For the text-containing cell, return its midpoint in (X, Y) coordinate format. 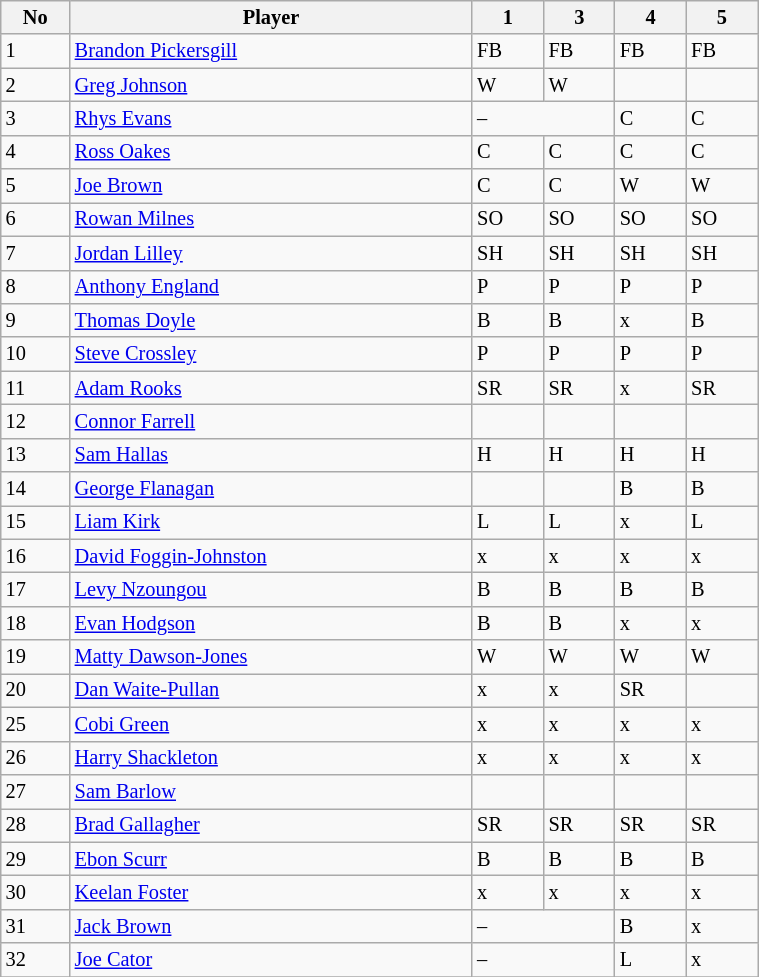
Connor Farrell (271, 421)
Jack Brown (271, 926)
27 (36, 791)
Rowan Milnes (271, 219)
Dan Waite-Pullan (271, 690)
Brandon Pickersgill (271, 51)
19 (36, 657)
17 (36, 589)
Liam Kirk (271, 522)
Steve Crossley (271, 354)
15 (36, 522)
32 (36, 960)
Ebon Scurr (271, 859)
Levy Nzoungou (271, 589)
Brad Gallagher (271, 825)
6 (36, 219)
George Flanagan (271, 489)
7 (36, 253)
11 (36, 388)
10 (36, 354)
Adam Rooks (271, 388)
Keelan Foster (271, 892)
30 (36, 892)
Anthony England (271, 287)
Sam Hallas (271, 455)
8 (36, 287)
12 (36, 421)
Greg Johnson (271, 85)
16 (36, 556)
Evan Hodgson (271, 623)
9 (36, 320)
Joe Brown (271, 186)
Thomas Doyle (271, 320)
Player (271, 17)
20 (36, 690)
Jordan Lilley (271, 253)
2 (36, 85)
Joe Cator (271, 960)
Cobi Green (271, 724)
28 (36, 825)
David Foggin-Johnston (271, 556)
Matty Dawson-Jones (271, 657)
31 (36, 926)
Sam Barlow (271, 791)
14 (36, 489)
Harry Shackleton (271, 758)
18 (36, 623)
Ross Oakes (271, 152)
No (36, 17)
25 (36, 724)
13 (36, 455)
29 (36, 859)
Rhys Evans (271, 118)
26 (36, 758)
